Capture the cell that displays the provided text and extract its [x, y] central coordinate. 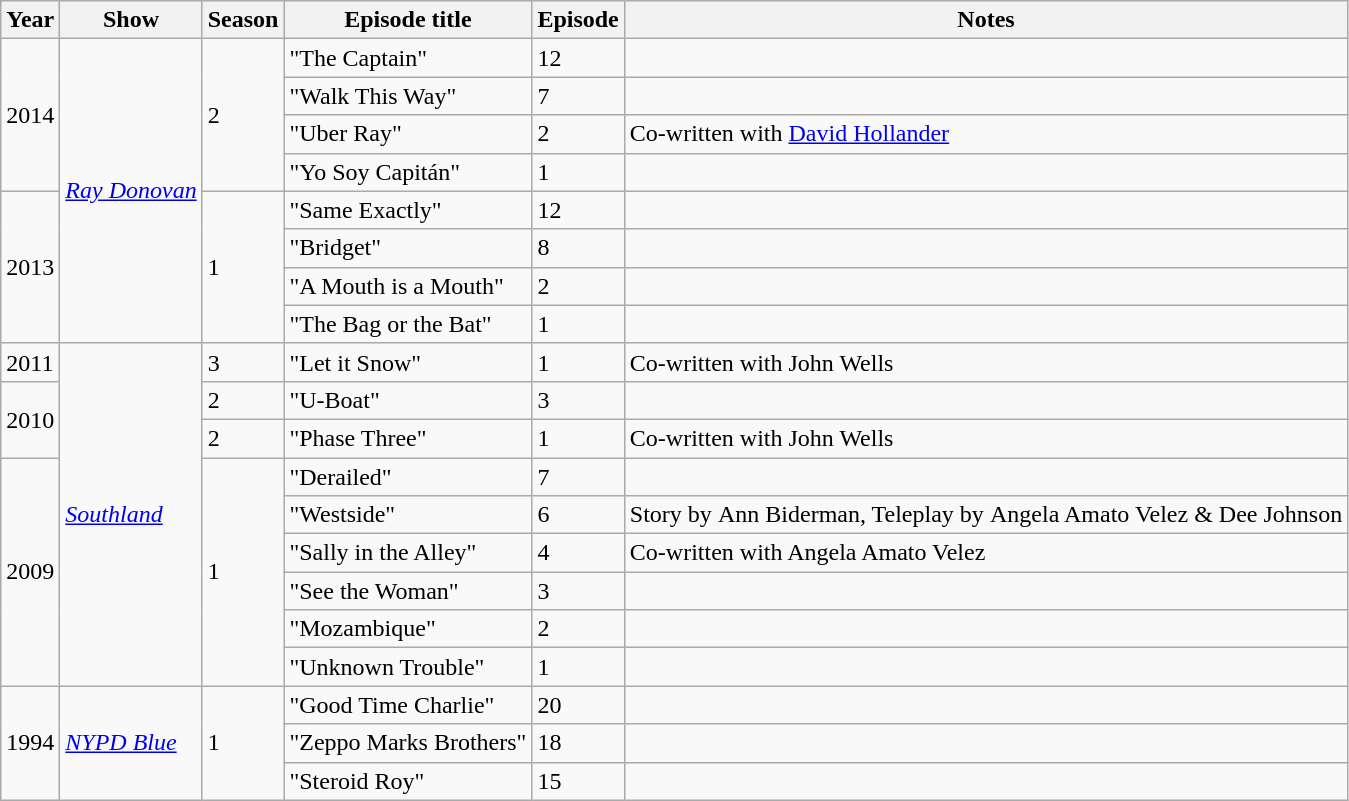
Co-written with David Hollander [986, 134]
6 [578, 515]
"Walk This Way" [408, 96]
2013 [30, 267]
2010 [30, 419]
"A Mouth is a Mouth" [408, 286]
"Westside" [408, 515]
Notes [986, 20]
Ray Donovan [131, 191]
Southland [131, 514]
2009 [30, 572]
"Uber Ray" [408, 134]
"Derailed" [408, 477]
"The Captain" [408, 58]
Episode [578, 20]
2011 [30, 362]
Year [30, 20]
NYPD Blue [131, 743]
Show [131, 20]
Story by Ann Biderman, Teleplay by Angela Amato Velez & Dee Johnson [986, 515]
Co-written with Angela Amato Velez [986, 553]
"Zeppo Marks Brothers" [408, 743]
"The Bag or the Bat" [408, 324]
"U-Boat" [408, 400]
15 [578, 781]
20 [578, 705]
"Phase Three" [408, 438]
"Good Time Charlie" [408, 705]
"Sally in the Alley" [408, 553]
8 [578, 248]
18 [578, 743]
"Let it Snow" [408, 362]
"Yo Soy Capitán" [408, 172]
"Steroid Roy" [408, 781]
4 [578, 553]
1994 [30, 743]
"Mozambique" [408, 629]
"See the Woman" [408, 591]
Episode title [408, 20]
"Unknown Trouble" [408, 667]
"Bridget" [408, 248]
"Same Exactly" [408, 210]
Season [243, 20]
2014 [30, 115]
